Determine the (X, Y) coordinate at the center of the cell enclosing the given text.  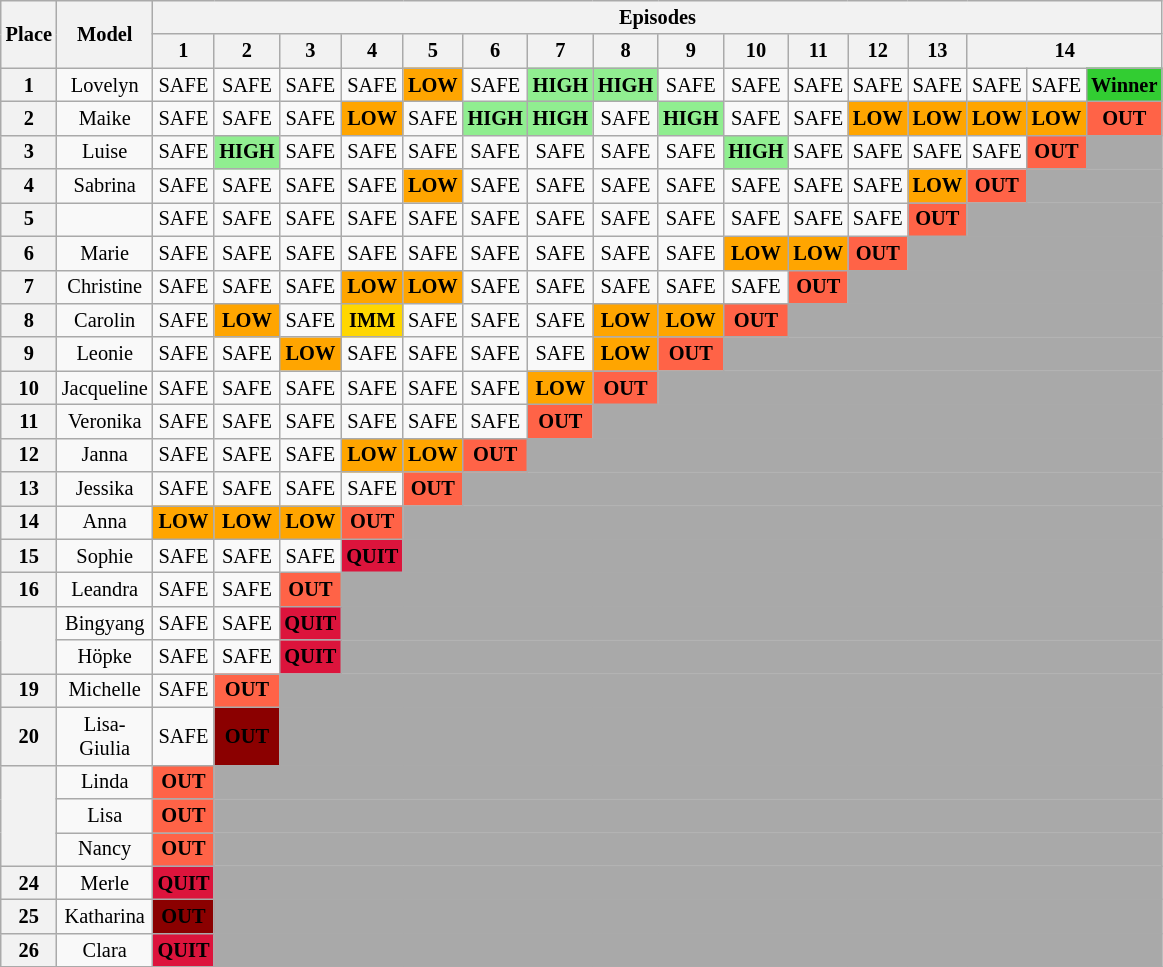
Place (29, 34)
16 (29, 589)
Maike (105, 118)
25 (29, 916)
Michelle (105, 690)
Sophie (105, 556)
Carolin (105, 320)
Winner (1124, 85)
Anna (105, 522)
Jessika (105, 489)
24 (29, 883)
Jacqueline (105, 388)
IMM (372, 320)
Katharina (105, 916)
Clara (105, 950)
Leandra (105, 589)
Bingyang (105, 623)
Christine (105, 287)
Model (105, 34)
Veronika (105, 421)
19 (29, 690)
Marie (105, 253)
Lovelyn (105, 85)
Merle (105, 883)
26 (29, 950)
Linda (105, 782)
15 (29, 556)
Episodes (658, 17)
Janna (105, 455)
Nancy (105, 849)
20 (29, 736)
Lisa-Giulia (105, 736)
Lisa (105, 815)
Höpke (105, 657)
Luise (105, 152)
Sabrina (105, 186)
Leonie (105, 354)
